Identify which cell holds the provided text, then report its (x, y) central coordinate. 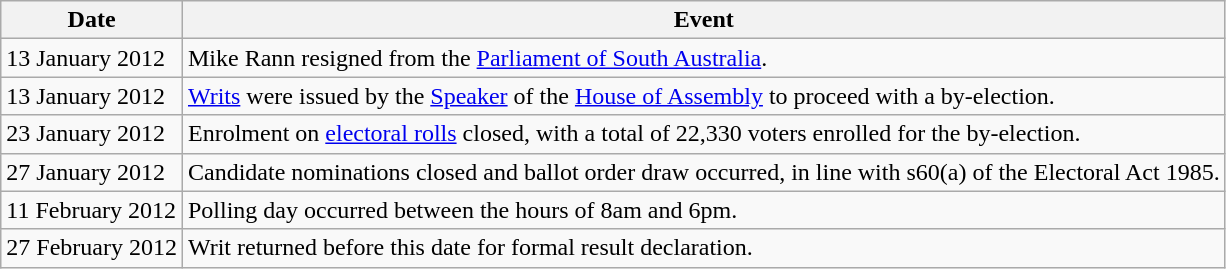
Writ returned before this date for formal result declaration. (704, 248)
27 January 2012 (92, 172)
Writs were issued by the Speaker of the House of Assembly to proceed with a by-election. (704, 96)
23 January 2012 (92, 134)
Mike Rann resigned from the Parliament of South Australia. (704, 58)
Polling day occurred between the hours of 8am and 6pm. (704, 210)
Event (704, 20)
Enrolment on electoral rolls closed, with a total of 22,330 voters enrolled for the by-election. (704, 134)
11 February 2012 (92, 210)
27 February 2012 (92, 248)
Candidate nominations closed and ballot order draw occurred, in line with s60(a) of the Electoral Act 1985. (704, 172)
Date (92, 20)
